Pinpoint the cell where the given text exists, returning its [x, y] midpoint coordinate. 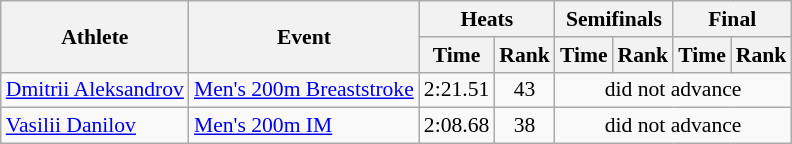
Final [732, 19]
Athlete [95, 36]
Event [304, 36]
Dmitrii Aleksandrov [95, 90]
2:21.51 [456, 90]
Vasilii Danilov [95, 126]
43 [524, 90]
Men's 200m IM [304, 126]
Men's 200m Breaststroke [304, 90]
Semifinals [614, 19]
38 [524, 126]
2:08.68 [456, 126]
Heats [487, 19]
